Search for the cell housing the specified text and yield its (x, y) center coordinate. 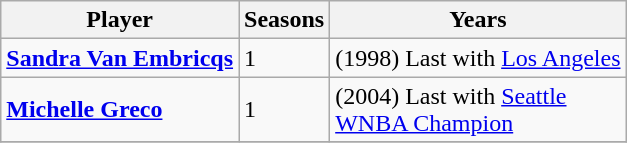
Player (120, 20)
(1998) Last with Los Angeles (478, 58)
Seasons (284, 20)
Michelle Greco (120, 110)
Years (478, 20)
(2004) Last with SeattleWNBA Champion (478, 110)
Sandra Van Embricqs (120, 58)
